Determine the [x, y] coordinate at the center of the cell enclosing the given text.  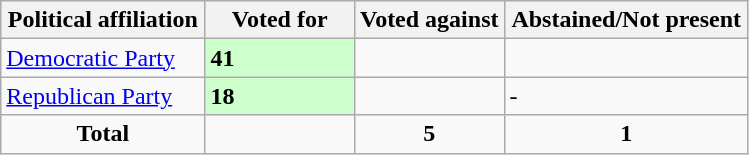
Political affiliation [103, 20]
Republican Party [103, 96]
Democratic Party [103, 58]
18 [280, 96]
5 [429, 134]
- [626, 96]
41 [280, 58]
Voted against [429, 20]
1 [626, 134]
Voted for [280, 20]
Abstained/Not present [626, 20]
Total [103, 134]
